Detect which cell encompasses the target text, then output its (X, Y) center coordinate. 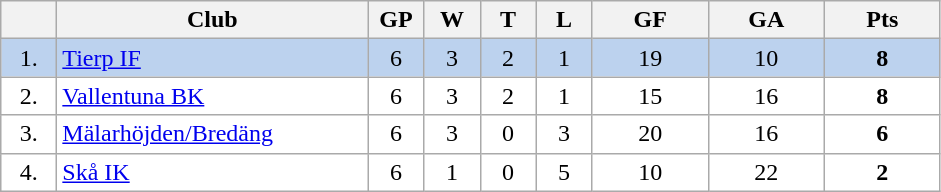
20 (650, 134)
4. (29, 172)
15 (650, 96)
W (452, 20)
2. (29, 96)
Tierp IF (212, 58)
3. (29, 134)
GA (766, 20)
19 (650, 58)
Vallentuna BK (212, 96)
Club (212, 20)
T (508, 20)
GP (396, 20)
Skå IK (212, 172)
5 (564, 172)
Mälarhöjden/Bredäng (212, 134)
Pts (882, 20)
GF (650, 20)
22 (766, 172)
L (564, 20)
1. (29, 58)
